Capture the cell that displays the provided text and extract its [x, y] central coordinate. 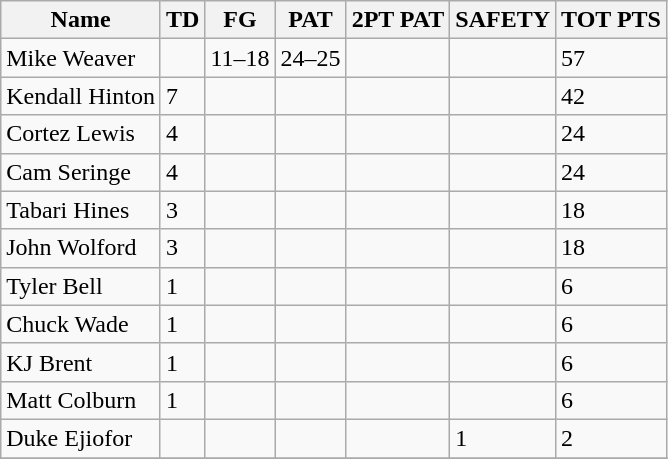
Chuck Wade [81, 324]
KJ Brent [81, 362]
Tabari Hines [81, 210]
Kendall Hinton [81, 96]
2PT PAT [398, 20]
57 [612, 58]
TD [182, 20]
Cam Seringe [81, 172]
Name [81, 20]
Mike Weaver [81, 58]
FG [240, 20]
7 [182, 96]
2 [612, 438]
TOT PTS [612, 20]
Duke Ejiofor [81, 438]
John Wolford [81, 248]
24–25 [310, 58]
Tyler Bell [81, 286]
SAFETY [503, 20]
Cortez Lewis [81, 134]
42 [612, 96]
PAT [310, 20]
11–18 [240, 58]
Matt Colburn [81, 400]
